For the text-containing cell, return its midpoint in (x, y) coordinate format. 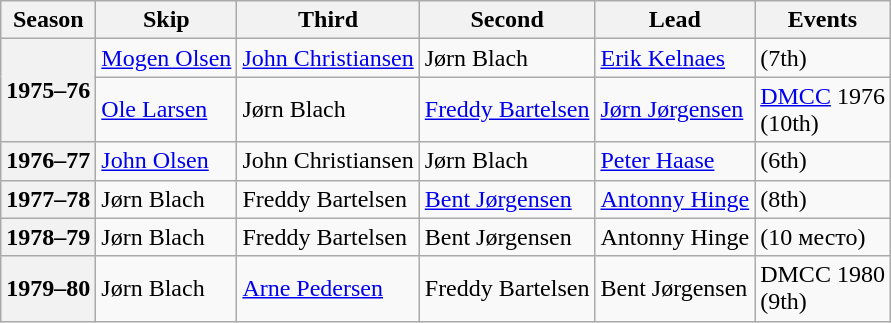
Jørn Jørgensen (675, 110)
1976–77 (48, 161)
DMCC 1980 (9th) (823, 288)
1979–80 (48, 288)
(10 место) (823, 237)
(6th) (823, 161)
(7th) (823, 58)
(8th) (823, 199)
Arne Pedersen (328, 288)
1978–79 (48, 237)
Season (48, 20)
Erik Kelnaes (675, 58)
1975–76 (48, 90)
Lead (675, 20)
Skip (166, 20)
Events (823, 20)
Third (328, 20)
Ole Larsen (166, 110)
1977–78 (48, 199)
Second (507, 20)
John Olsen (166, 161)
Mogen Olsen (166, 58)
DMCC 1976 (10th) (823, 110)
Peter Haase (675, 161)
